For the text-containing cell, return its midpoint in [X, Y] coordinate format. 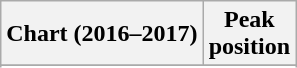
Chart (2016–2017) [102, 34]
Peakposition [249, 34]
